Determine the (x, y) coordinate at the center of the cell enclosing the given text.  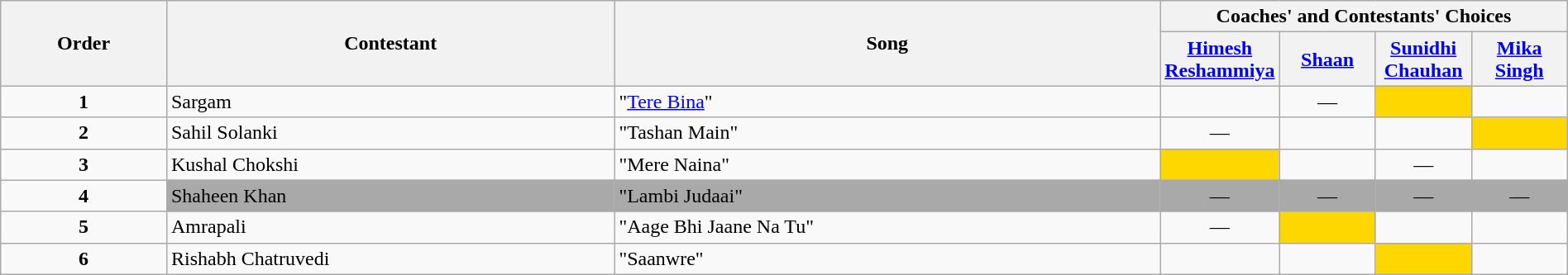
"Lambi Judaai" (887, 196)
Sunidhi Chauhan (1423, 59)
Coaches' and Contestants' Choices (1365, 17)
6 (84, 258)
Order (84, 43)
2 (84, 133)
Contestant (390, 43)
3 (84, 164)
1 (84, 102)
"Aage Bhi Jaane Na Tu" (887, 227)
Himesh Reshammiya (1220, 59)
5 (84, 227)
Shaheen Khan (390, 196)
Song (887, 43)
Amrapali (390, 227)
Shaan (1327, 59)
"Mere Naina" (887, 164)
"Saanwre" (887, 258)
Rishabh Chatruvedi (390, 258)
Sargam (390, 102)
"Tashan Main" (887, 133)
Kushal Chokshi (390, 164)
Mika Singh (1519, 59)
Sahil Solanki (390, 133)
4 (84, 196)
"Tere Bina" (887, 102)
